Detect which cell encompasses the target text, then output its (x, y) center coordinate. 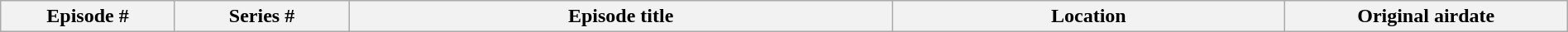
Series # (261, 16)
Episode # (88, 16)
Location (1089, 16)
Original airdate (1426, 16)
Episode title (621, 16)
